Pinpoint the cell where the given text exists, returning its [x, y] midpoint coordinate. 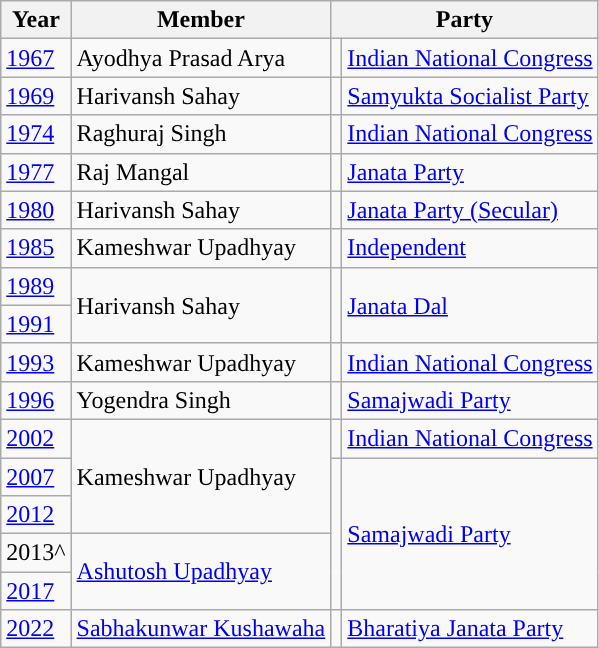
Janata Party (Secular) [470, 210]
Janata Party [470, 172]
1974 [36, 134]
Raghuraj Singh [201, 134]
Yogendra Singh [201, 400]
1967 [36, 58]
1980 [36, 210]
1985 [36, 248]
1989 [36, 286]
1993 [36, 362]
2012 [36, 515]
Ayodhya Prasad Arya [201, 58]
2007 [36, 477]
Independent [470, 248]
1996 [36, 400]
1969 [36, 96]
Sabhakunwar Kushawaha [201, 629]
2002 [36, 438]
Janata Dal [470, 305]
Samyukta Socialist Party [470, 96]
2013^ [36, 553]
Party [464, 20]
2017 [36, 591]
Raj Mangal [201, 172]
1991 [36, 324]
Member [201, 20]
Year [36, 20]
2022 [36, 629]
Bharatiya Janata Party [470, 629]
Ashutosh Upadhyay [201, 572]
1977 [36, 172]
